Determine the [x, y] coordinate at the center of the cell enclosing the given text.  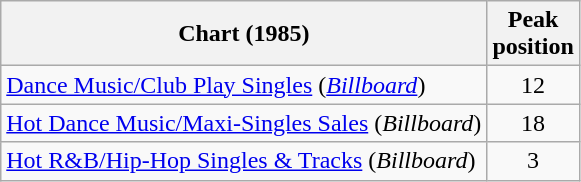
Peakposition [533, 34]
Dance Music/Club Play Singles (Billboard) [244, 85]
Hot Dance Music/Maxi-Singles Sales (Billboard) [244, 123]
Hot R&B/Hip-Hop Singles & Tracks (Billboard) [244, 161]
Chart (1985) [244, 34]
12 [533, 85]
18 [533, 123]
3 [533, 161]
